Capture the cell that displays the provided text and extract its [X, Y] central coordinate. 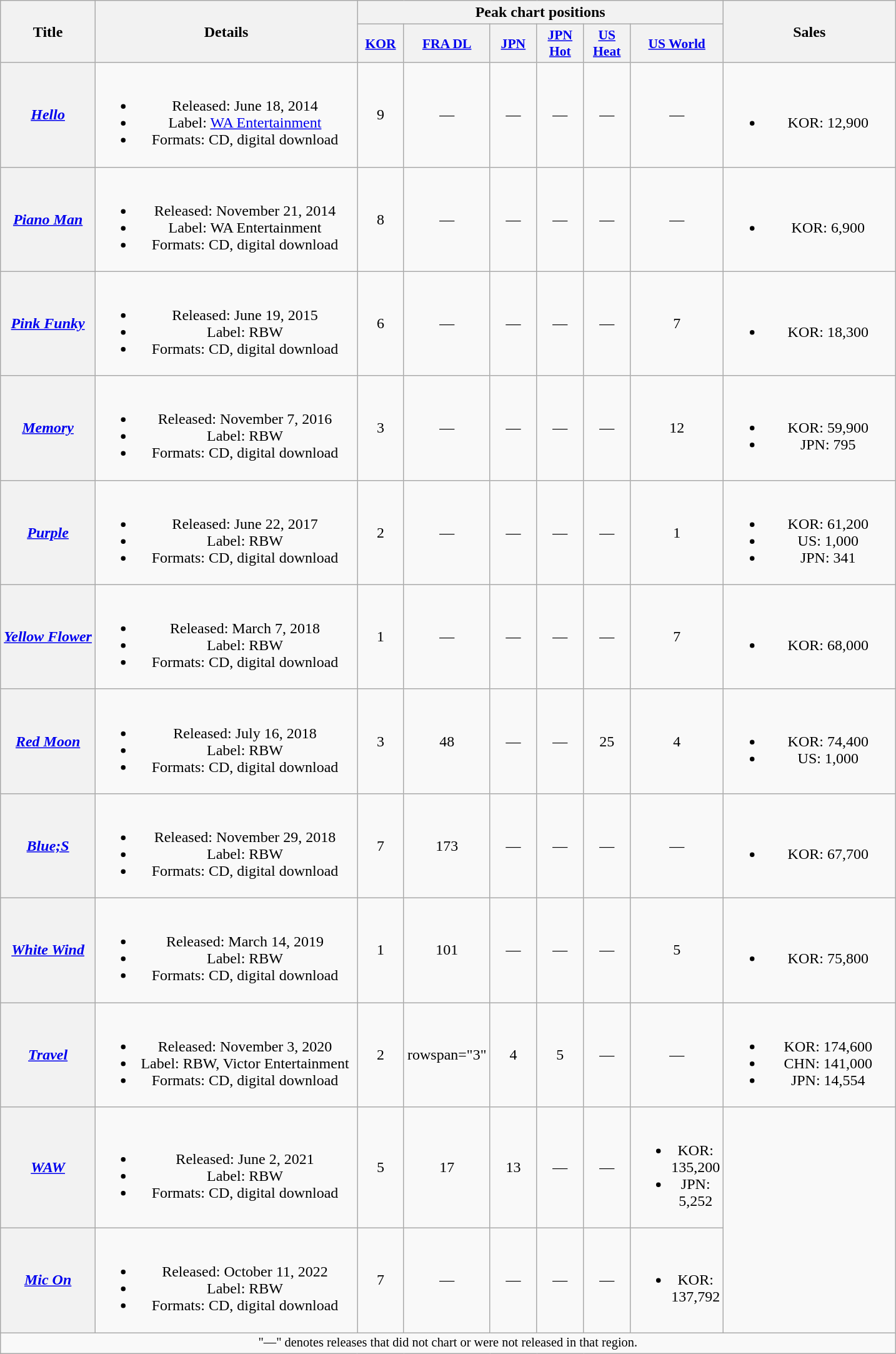
Released: June 18, 2014Label: WA EntertainmentFormats: CD, digital download [226, 115]
JPNHot [560, 44]
KOR: 6,900 [810, 219]
KOR: 137,792 [677, 1280]
KOR: 74,400US: 1,000 [810, 741]
KOR: 18,300 [810, 324]
Peak chart positions [540, 13]
Released: November 29, 2018Label: RBWFormats: CD, digital download [226, 845]
KOR: 68,000 [810, 636]
"—" denotes releases that did not chart or were not released in that region. [448, 1343]
Pink Funky [48, 324]
Purple [48, 533]
KOR: 59,900JPN: 795 [810, 428]
8 [381, 219]
KOR: 61,200US: 1,000JPN: 341 [810, 533]
101 [447, 950]
25 [607, 741]
White Wind [48, 950]
Released: June 19, 2015Label: RBWFormats: CD, digital download [226, 324]
13 [514, 1168]
Released: March 14, 2019Label: RBWFormats: CD, digital download [226, 950]
Blue;S [48, 845]
48 [447, 741]
Title [48, 31]
Released: June 2, 2021Label: RBWFormats: CD, digital download [226, 1168]
KOR: 75,800 [810, 950]
12 [677, 428]
Piano Man [48, 219]
Released: November 21, 2014Label: WA EntertainmentFormats: CD, digital download [226, 219]
Memory [48, 428]
KOR [381, 44]
Released: November 3, 2020Label: RBW, Victor EntertainmentFormats: CD, digital download [226, 1055]
Sales [810, 31]
17 [447, 1168]
KOR: 135,200JPN: 5,252 [677, 1168]
WAW [48, 1168]
Red Moon [48, 741]
Details [226, 31]
Mic On [48, 1280]
Released: October 11, 2022Label: RBWFormats: CD, digital download [226, 1280]
FRA DL [447, 44]
173 [447, 845]
Released: July 16, 2018Label: RBWFormats: CD, digital download [226, 741]
Released: November 7, 2016Label: RBWFormats: CD, digital download [226, 428]
KOR: 12,900 [810, 115]
KOR: 67,700 [810, 845]
6 [381, 324]
Hello [48, 115]
USHeat [607, 44]
Released: June 22, 2017Label: RBWFormats: CD, digital download [226, 533]
US World [677, 44]
rowspan="3" [447, 1055]
Released: March 7, 2018Label: RBWFormats: CD, digital download [226, 636]
KOR: 174,600CHN: 141,000JPN: 14,554 [810, 1055]
Travel [48, 1055]
Yellow Flower [48, 636]
JPN [514, 44]
9 [381, 115]
